Return the (X, Y) coordinate for the center point of the cell that contains the specified text.  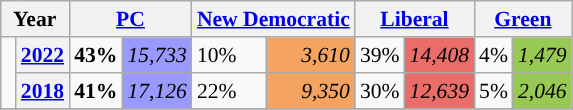
2018 (42, 91)
41% (96, 91)
2022 (42, 55)
PC (130, 19)
30% (380, 91)
Green (523, 19)
14,408 (440, 55)
12,639 (440, 91)
43% (96, 55)
New Democratic (274, 19)
Liberal (414, 19)
9,350 (311, 91)
15,733 (156, 55)
17,126 (156, 91)
5% (494, 91)
Year (34, 19)
39% (380, 55)
10% (230, 55)
4% (494, 55)
1,479 (542, 55)
22% (230, 91)
3,610 (311, 55)
2,046 (542, 91)
